Pinpoint the cell where the given text exists, returning its [x, y] midpoint coordinate. 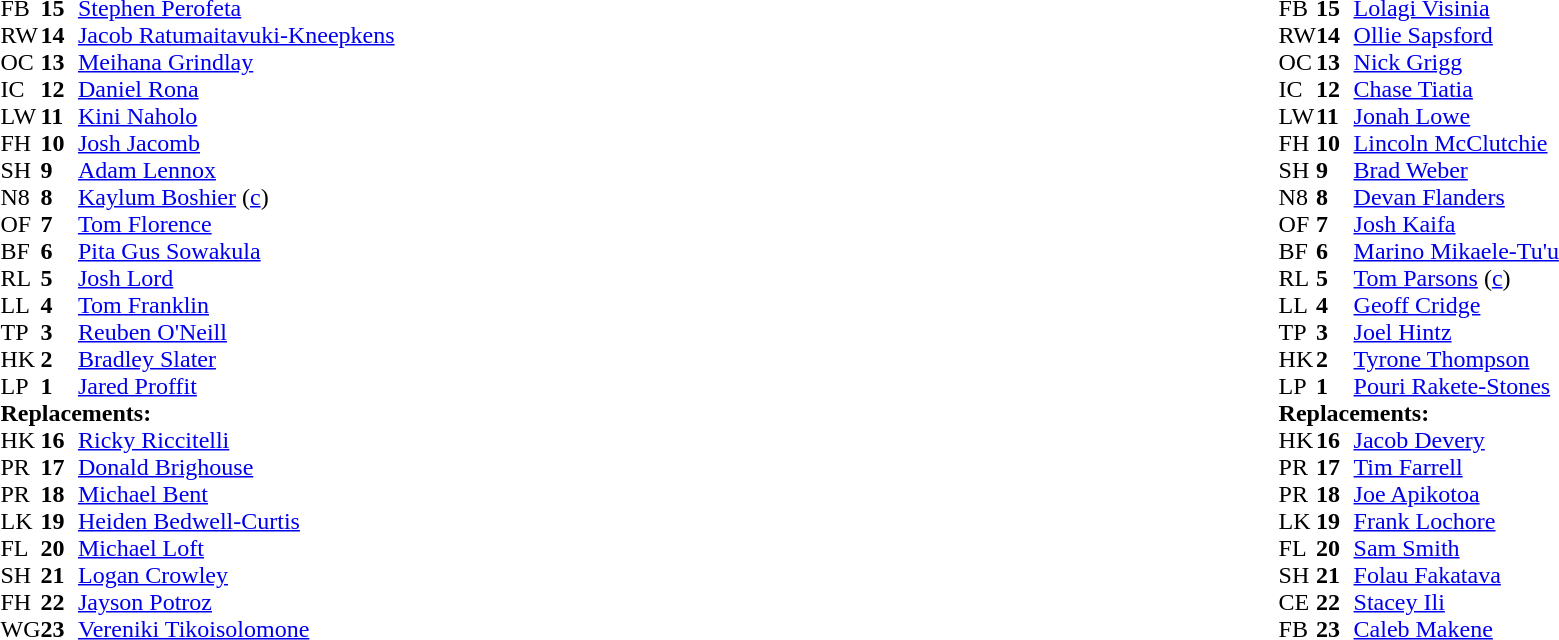
Chase Tiatia [1456, 90]
CE [1298, 602]
Bradley Slater [236, 360]
Tom Florence [236, 224]
Reuben O'Neill [236, 332]
Adam Lennox [236, 170]
Jonah Lowe [1456, 116]
Donald Brighouse [236, 468]
Pouri Rakete-Stones [1456, 386]
Logan Crowley [236, 576]
Heiden Bedwell-Curtis [236, 522]
Josh Kaifa [1456, 224]
Jared Proffit [236, 386]
Tim Farrell [1456, 468]
Lincoln McClutchie [1456, 144]
Folau Fakatava [1456, 576]
Marino Mikaele-Tu'u [1456, 252]
Ricky Riccitelli [236, 440]
Frank Lochore [1456, 522]
Geoff Cridge [1456, 306]
Josh Jacomb [236, 144]
Joel Hintz [1456, 332]
Meihana Grindlay [236, 62]
Kaylum Boshier (c) [236, 198]
Brad Weber [1456, 170]
Tyrone Thompson [1456, 360]
Tom Parsons (c) [1456, 278]
Stacey Ili [1456, 602]
Joe Apikotoa [1456, 494]
Jacob Ratumaitavuki-Kneepkens [236, 36]
Nick Grigg [1456, 62]
Daniel Rona [236, 90]
Jayson Potroz [236, 602]
Pita Gus Sowakula [236, 252]
Devan Flanders [1456, 198]
Tom Franklin [236, 306]
Josh Lord [236, 278]
Jacob Devery [1456, 440]
Michael Bent [236, 494]
Michael Loft [236, 548]
Kini Naholo [236, 116]
Sam Smith [1456, 548]
Ollie Sapsford [1456, 36]
